Search for the cell housing the specified text and yield its [x, y] center coordinate. 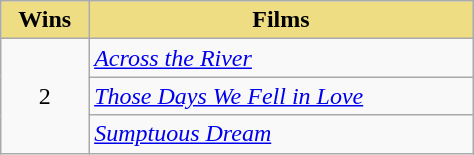
Wins [45, 20]
Across the River [282, 58]
2 [45, 96]
Films [282, 20]
Those Days We Fell in Love [282, 96]
Sumptuous Dream [282, 134]
